Capture the cell that displays the provided text and extract its [X, Y] central coordinate. 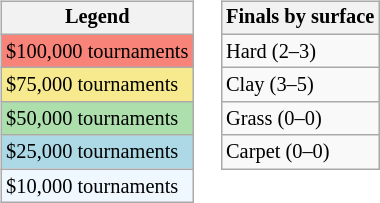
Legend [97, 18]
$75,000 tournaments [97, 85]
$10,000 tournaments [97, 186]
Clay (3–5) [300, 85]
$50,000 tournaments [97, 119]
Finals by surface [300, 18]
Hard (2–3) [300, 51]
$25,000 tournaments [97, 152]
$100,000 tournaments [97, 51]
Grass (0–0) [300, 119]
Carpet (0–0) [300, 152]
